Identify which cell holds the provided text, then report its (X, Y) central coordinate. 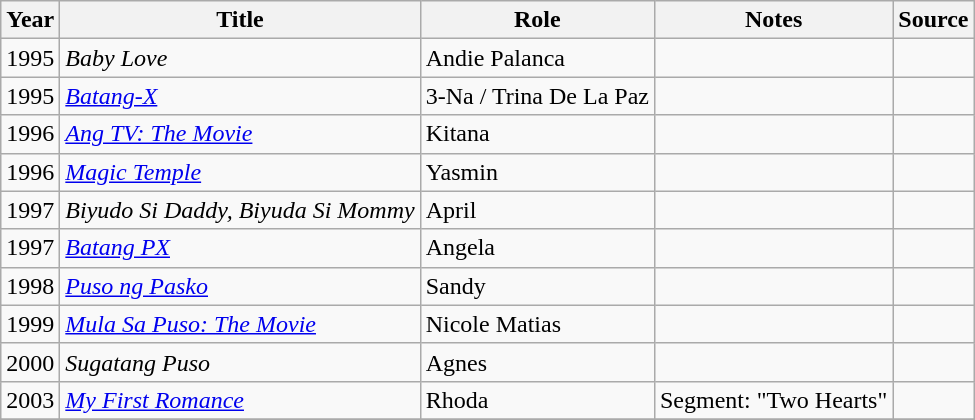
Sandy (537, 286)
Batang PX (240, 248)
2000 (30, 362)
Angela (537, 248)
Kitana (537, 134)
Source (934, 20)
3-Na / Trina De La Paz (537, 96)
My First Romance (240, 400)
Mula Sa Puso: The Movie (240, 324)
1998 (30, 286)
2003 (30, 400)
1999 (30, 324)
Ang TV: The Movie (240, 134)
Role (537, 20)
Sugatang Puso (240, 362)
Rhoda (537, 400)
Nicole Matias (537, 324)
Year (30, 20)
April (537, 210)
Yasmin (537, 172)
Batang-X (240, 96)
Baby Love (240, 58)
Segment: "Two Hearts" (773, 400)
Agnes (537, 362)
Biyudo Si Daddy, Biyuda Si Mommy (240, 210)
Notes (773, 20)
Andie Palanca (537, 58)
Puso ng Pasko (240, 286)
Magic Temple (240, 172)
Title (240, 20)
